Capture the cell that displays the provided text and extract its (x, y) central coordinate. 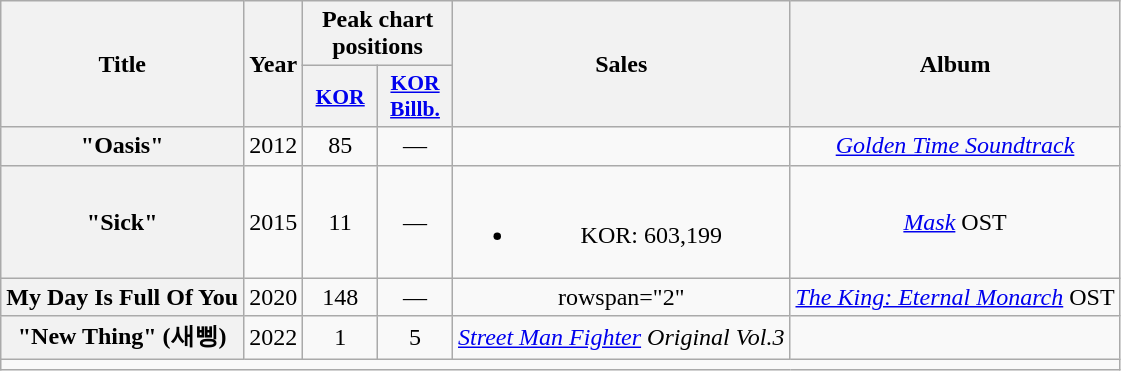
"Oasis" (122, 146)
KOR: 603,199 (620, 222)
Peak chart positions (378, 34)
Title (122, 64)
KOR (340, 96)
Year (274, 64)
5 (416, 338)
Album (955, 64)
"Sick" (122, 222)
Mask OST (955, 222)
2015 (274, 222)
My Day Is Full Of You (122, 297)
Street Man Fighter Original Vol.3 (620, 338)
11 (340, 222)
rowspan="2" (620, 297)
2012 (274, 146)
KORBillb. (416, 96)
Sales (620, 64)
"New Thing" (새삥) (122, 338)
The King: Eternal Monarch OST (955, 297)
2022 (274, 338)
148 (340, 297)
1 (340, 338)
2020 (274, 297)
85 (340, 146)
Golden Time Soundtrack (955, 146)
